Extract the [x, y] coordinate from the center of the cell holding the provided text.  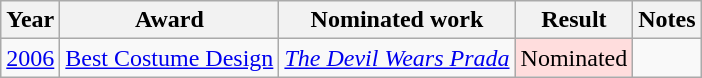
Best Costume Design [170, 58]
Result [574, 20]
Nominated [574, 58]
Nominated work [397, 20]
The Devil Wears Prada [397, 58]
2006 [30, 58]
Award [170, 20]
Notes [667, 20]
Year [30, 20]
